Capture the cell that displays the provided text and extract its [X, Y] central coordinate. 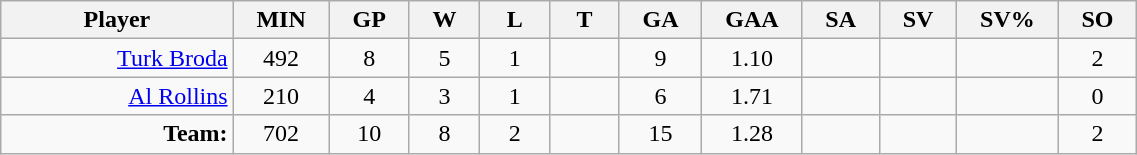
210 [281, 96]
Turk Broda [117, 58]
L [515, 20]
3 [444, 96]
SV [918, 20]
492 [281, 58]
SO [1098, 20]
GP [369, 20]
9 [660, 58]
4 [369, 96]
MIN [281, 20]
Al Rollins [117, 96]
GA [660, 20]
6 [660, 96]
0 [1098, 96]
W [444, 20]
1.71 [752, 96]
10 [369, 134]
5 [444, 58]
SV% [1008, 20]
Team: [117, 134]
T [585, 20]
15 [660, 134]
702 [281, 134]
SA [840, 20]
GAA [752, 20]
1.28 [752, 134]
Player [117, 20]
1.10 [752, 58]
